Scan for the cell matching the given text and deliver its (x, y) coordinate at center. 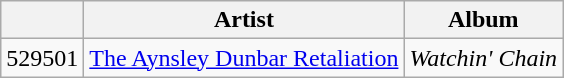
Watchin' Chain (484, 58)
The Aynsley Dunbar Retaliation (244, 58)
Artist (244, 20)
Album (484, 20)
529501 (42, 58)
